Search for the cell housing the specified text and yield its (x, y) center coordinate. 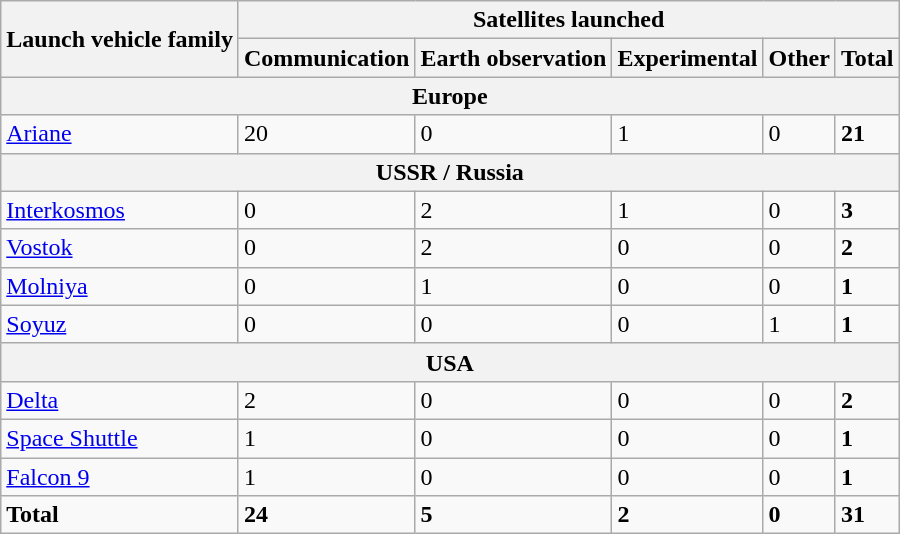
Experimental (688, 58)
Soyuz (120, 324)
3 (867, 210)
20 (326, 134)
Delta (120, 400)
Falcon 9 (120, 477)
5 (514, 515)
Earth observation (514, 58)
Launch vehicle family (120, 39)
Other (799, 58)
Vostok (120, 248)
Satellites launched (568, 20)
Molniya (120, 286)
USSR / Russia (450, 172)
21 (867, 134)
Communication (326, 58)
Europe (450, 96)
USA (450, 362)
Interkosmos (120, 210)
31 (867, 515)
24 (326, 515)
Space Shuttle (120, 438)
Ariane (120, 134)
